Return (X, Y) of the center of cell containing provided text 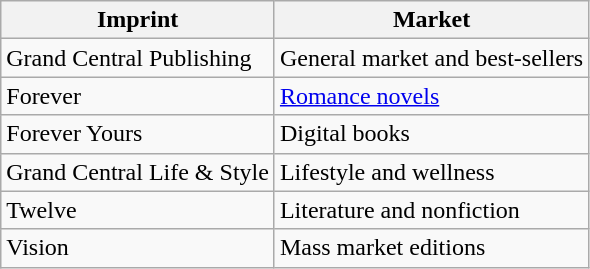
Lifestyle and wellness (431, 172)
Market (431, 20)
Forever Yours (138, 134)
Forever (138, 96)
Romance novels (431, 96)
Twelve (138, 210)
Grand Central Publishing (138, 58)
Literature and nonfiction (431, 210)
Imprint (138, 20)
Grand Central Life & Style (138, 172)
Mass market editions (431, 248)
Vision (138, 248)
General market and best-sellers (431, 58)
Digital books (431, 134)
